Search for the cell housing the specified text and yield its [X, Y] center coordinate. 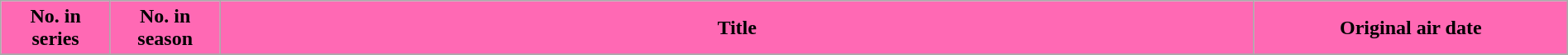
Title [737, 28]
No. inseries [56, 28]
No. inseason [165, 28]
Original air date [1411, 28]
